Scan for the cell matching the given text and deliver its [x, y] coordinate at center. 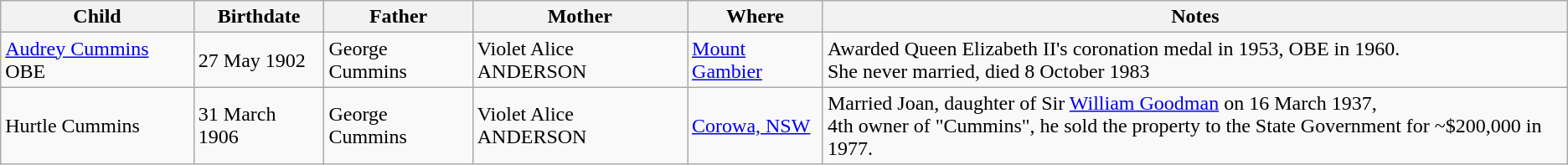
Where [756, 17]
Mount Gambier [756, 60]
Father [399, 17]
Hurtle Cummins [97, 126]
31 March 1906 [259, 126]
Corowa, NSW [756, 126]
Audrey Cummins OBE [97, 60]
Notes [1194, 17]
Birthdate [259, 17]
Mother [580, 17]
Child [97, 17]
27 May 1902 [259, 60]
Awarded Queen Elizabeth II's coronation medal in 1953, OBE in 1960.She never married, died 8 October 1983 [1194, 60]
